Scan for the cell matching the given text and deliver its (X, Y) coordinate at center. 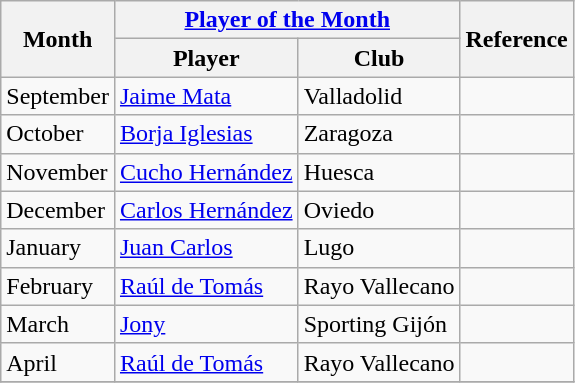
February (58, 286)
Carlos Hernández (206, 210)
January (58, 248)
Oviedo (379, 210)
Player (206, 58)
Jony (206, 324)
Valladolid (379, 96)
Huesca (379, 172)
March (58, 324)
Club (379, 58)
Player of the Month (287, 20)
November (58, 172)
Sporting Gijón (379, 324)
Juan Carlos (206, 248)
Jaime Mata (206, 96)
Month (58, 39)
Reference (516, 39)
April (58, 362)
December (58, 210)
September (58, 96)
Lugo (379, 248)
Zaragoza (379, 134)
Cucho Hernández (206, 172)
Borja Iglesias (206, 134)
October (58, 134)
